For the text-containing cell, return its midpoint in (X, Y) coordinate format. 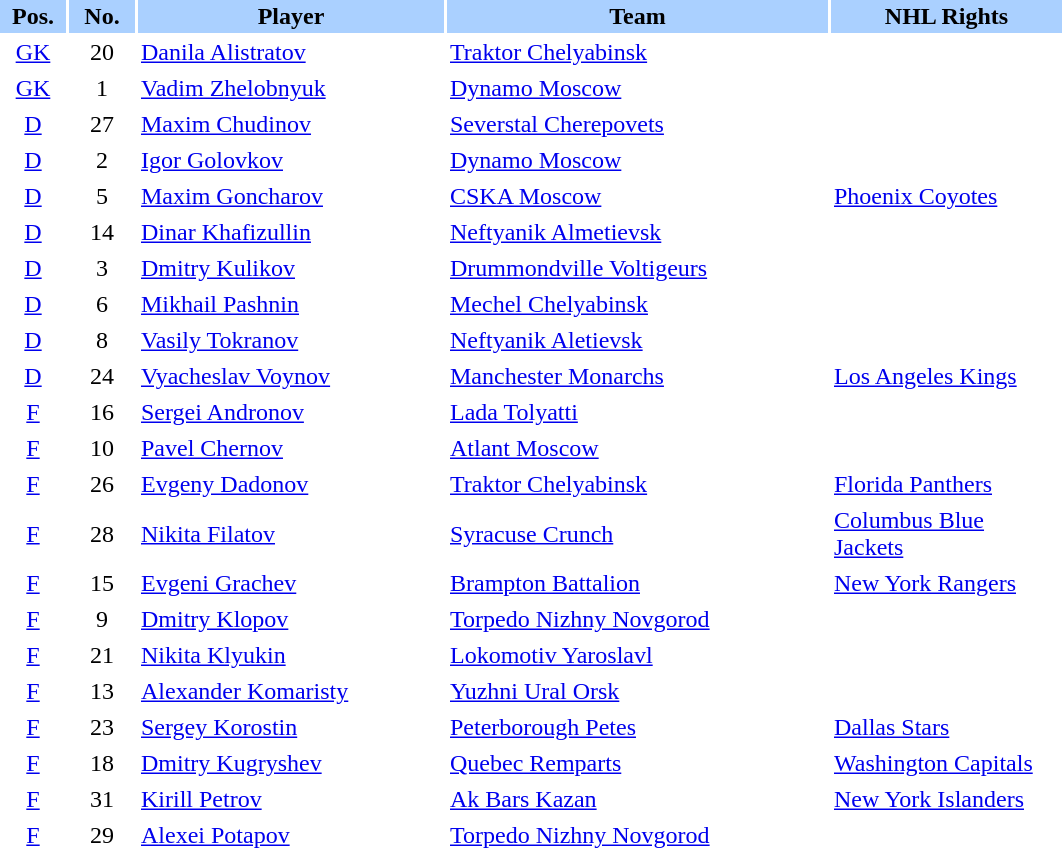
Sergei Andronov (291, 412)
15 (102, 584)
Evgeny Dadonov (291, 484)
New York Rangers (946, 584)
24 (102, 376)
Dmitry Kulikov (291, 268)
Vasily Tokranov (291, 340)
Phoenix Coyotes (946, 196)
Yuzhni Ural Orsk (638, 692)
New York Islanders (946, 800)
Vyacheslav Voynov (291, 376)
Team (638, 16)
9 (102, 620)
Pavel Chernov (291, 448)
2 (102, 160)
10 (102, 448)
Sergey Korostin (291, 728)
Neftyanik Almetievsk (638, 232)
21 (102, 656)
27 (102, 124)
Peterborough Petes (638, 728)
Evgeni Grachev (291, 584)
5 (102, 196)
Vadim Zhelobnyuk (291, 88)
Player (291, 16)
Florida Panthers (946, 484)
16 (102, 412)
Ak Bars Kazan (638, 800)
Danila Alistratov (291, 52)
1 (102, 88)
18 (102, 764)
26 (102, 484)
Dallas Stars (946, 728)
13 (102, 692)
3 (102, 268)
Nikita Klyukin (291, 656)
Dmitry Kugryshev (291, 764)
23 (102, 728)
Pos. (33, 16)
CSKA Moscow (638, 196)
28 (102, 534)
6 (102, 304)
Atlant Moscow (638, 448)
Igor Golovkov (291, 160)
Lada Tolyatti (638, 412)
Severstal Cherepovets (638, 124)
Kirill Petrov (291, 800)
20 (102, 52)
NHL Rights (946, 16)
Mechel Chelyabinsk (638, 304)
Alexander Komaristy (291, 692)
8 (102, 340)
14 (102, 232)
Maxim Goncharov (291, 196)
Quebec Remparts (638, 764)
Brampton Battalion (638, 584)
Neftyanik Aletievsk (638, 340)
31 (102, 800)
Lokomotiv Yaroslavl (638, 656)
Columbus Blue Jackets (946, 534)
Syracuse Crunch (638, 534)
Drummondville Voltigeurs (638, 268)
Maxim Chudinov (291, 124)
Los Angeles Kings (946, 376)
Torpedo Nizhny Novgorod (638, 620)
Mikhail Pashnin (291, 304)
Dinar Khafizullin (291, 232)
Manchester Monarchs (638, 376)
No. (102, 16)
Dmitry Klopov (291, 620)
Washington Capitals (946, 764)
Nikita Filatov (291, 534)
